Output the [x, y] coordinate of the center of the cell containing the given text.  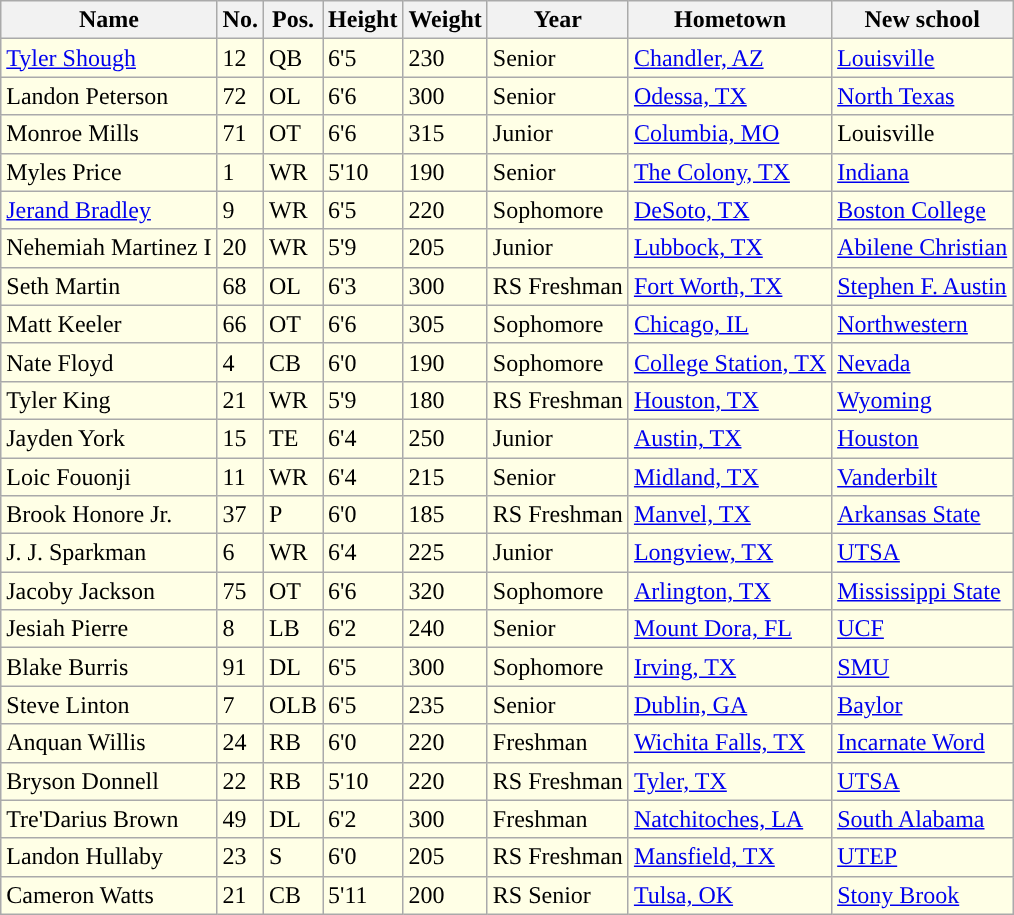
Steve Linton [109, 705]
15 [240, 438]
20 [240, 248]
Wichita Falls, TX [730, 743]
No. [240, 20]
QB [292, 58]
11 [240, 477]
Jacoby Jackson [109, 591]
Mansfield, TX [730, 857]
Name [109, 20]
UTEP [922, 857]
Loic Fouonji [109, 477]
Weight [445, 20]
22 [240, 781]
Brook Honore Jr. [109, 515]
Wyoming [922, 400]
Stony Brook [922, 895]
315 [445, 134]
P [292, 515]
RS Senior [558, 895]
J. J. Sparkman [109, 553]
Irving, TX [730, 667]
Austin, TX [730, 438]
North Texas [922, 96]
Jesiah Pierre [109, 629]
Mississippi State [922, 591]
College Station, TX [730, 362]
215 [445, 477]
Columbia, MO [730, 134]
S [292, 857]
49 [240, 819]
South Alabama [922, 819]
240 [445, 629]
LB [292, 629]
Mount Dora, FL [730, 629]
75 [240, 591]
200 [445, 895]
Bryson Donnell [109, 781]
Nehemiah Martinez I [109, 248]
180 [445, 400]
12 [240, 58]
Dublin, GA [730, 705]
Odessa, TX [730, 96]
225 [445, 553]
Chicago, IL [730, 324]
Tyler Shough [109, 58]
The Colony, TX [730, 172]
Abilene Christian [922, 248]
Landon Hullaby [109, 857]
Pos. [292, 20]
Indiana [922, 172]
Midland, TX [730, 477]
Seth Martin [109, 286]
Height [363, 20]
320 [445, 591]
Arkansas State [922, 515]
230 [445, 58]
Baylor [922, 705]
Nate Floyd [109, 362]
Matt Keeler [109, 324]
Fort Worth, TX [730, 286]
72 [240, 96]
23 [240, 857]
250 [445, 438]
Lubbock, TX [730, 248]
305 [445, 324]
71 [240, 134]
Blake Burris [109, 667]
Incarnate Word [922, 743]
8 [240, 629]
Hometown [730, 20]
6'3 [363, 286]
Houston [922, 438]
Stephen F. Austin [922, 286]
Myles Price [109, 172]
Tyler, TX [730, 781]
TE [292, 438]
Jerand Bradley [109, 210]
7 [240, 705]
Natchitoches, LA [730, 819]
24 [240, 743]
Arlington, TX [730, 591]
Chandler, AZ [730, 58]
91 [240, 667]
Jayden York [109, 438]
4 [240, 362]
Boston College [922, 210]
37 [240, 515]
Manvel, TX [730, 515]
185 [445, 515]
Tyler King [109, 400]
New school [922, 20]
Monroe Mills [109, 134]
Tulsa, OK [730, 895]
UCF [922, 629]
Year [558, 20]
66 [240, 324]
Cameron Watts [109, 895]
Nevada [922, 362]
Houston, TX [730, 400]
5'11 [363, 895]
Vanderbilt [922, 477]
6 [240, 553]
68 [240, 286]
SMU [922, 667]
DeSoto, TX [730, 210]
Longview, TX [730, 553]
OLB [292, 705]
Anquan Willis [109, 743]
235 [445, 705]
Northwestern [922, 324]
1 [240, 172]
9 [240, 210]
Tre'Darius Brown [109, 819]
Landon Peterson [109, 96]
